Identify which cell holds the provided text, then report its (x, y) central coordinate. 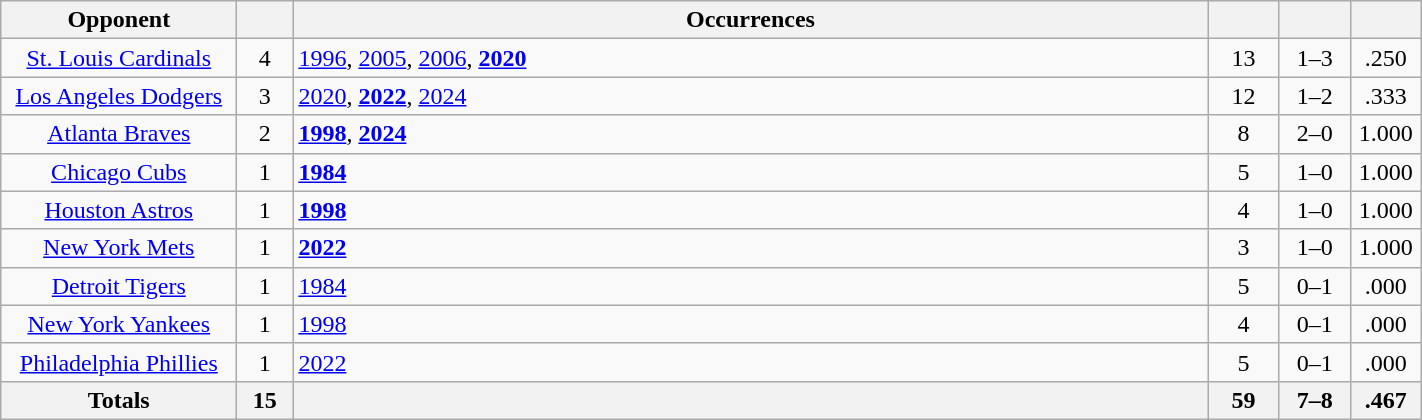
Atlanta Braves (119, 134)
New York Mets (119, 248)
Opponent (119, 20)
15 (265, 400)
Occurrences (750, 20)
Detroit Tigers (119, 286)
Chicago Cubs (119, 172)
1–3 (1314, 58)
1–2 (1314, 96)
.250 (1386, 58)
Philadelphia Phillies (119, 362)
12 (1244, 96)
Houston Astros (119, 210)
59 (1244, 400)
.333 (1386, 96)
13 (1244, 58)
1996, 2005, 2006, 2020 (750, 58)
2 (265, 134)
8 (1244, 134)
7–8 (1314, 400)
New York Yankees (119, 324)
St. Louis Cardinals (119, 58)
2–0 (1314, 134)
1998, 2024 (750, 134)
2020, 2022, 2024 (750, 96)
.467 (1386, 400)
Los Angeles Dodgers (119, 96)
Totals (119, 400)
